Capture the cell that displays the provided text and extract its [x, y] central coordinate. 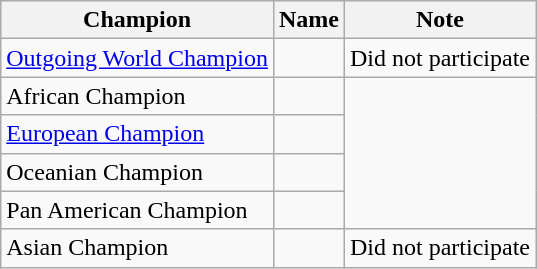
African Champion [138, 96]
Pan American Champion [138, 210]
Oceanian Champion [138, 172]
Note [440, 20]
European Champion [138, 134]
Name [308, 20]
Asian Champion [138, 248]
Champion [138, 20]
Outgoing World Champion [138, 58]
